Identify which cell holds the provided text, then report its [X, Y] central coordinate. 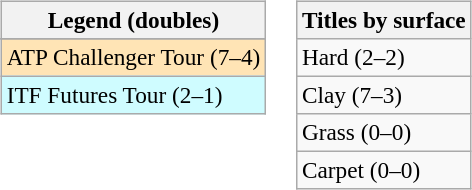
Carpet (0–0) [384, 171]
Clay (7–3) [384, 95]
Legend (doubles) [133, 20]
ATP Challenger Tour (7–4) [133, 57]
Grass (0–0) [384, 133]
ITF Futures Tour (2–1) [133, 95]
Titles by surface [384, 20]
Hard (2–2) [384, 57]
